Scan for the cell matching the given text and deliver its [x, y] coordinate at center. 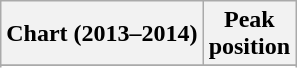
Peakposition [249, 34]
Chart (2013–2014) [102, 34]
